Detect which cell encompasses the target text, then output its (x, y) center coordinate. 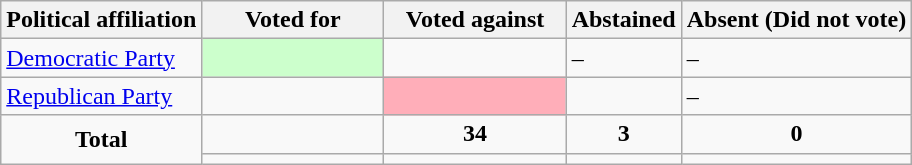
Republican Party (102, 96)
Total (102, 140)
Democratic Party (102, 58)
Voted for (293, 20)
0 (796, 134)
Absent (Did not vote) (796, 20)
3 (624, 134)
Abstained (624, 20)
34 (475, 134)
Voted against (475, 20)
Political affiliation (102, 20)
